Determine the [x, y] coordinate at the center of the cell enclosing the given text.  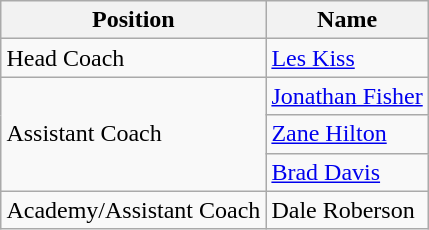
Name [347, 20]
Dale Roberson [347, 210]
Academy/Assistant Coach [134, 210]
Brad Davis [347, 172]
Les Kiss [347, 58]
Position [134, 20]
Head Coach [134, 58]
Jonathan Fisher [347, 96]
Zane Hilton [347, 134]
Assistant Coach [134, 134]
